Return (x, y) of the center of cell containing provided text 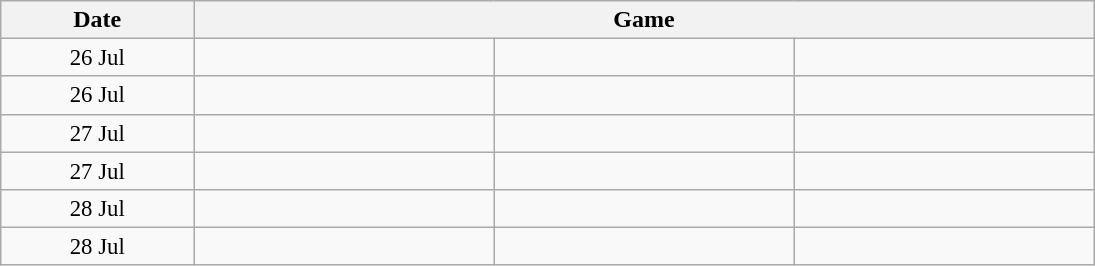
Game (644, 20)
Date (98, 20)
